Pinpoint the cell where the given text exists, returning its (x, y) midpoint coordinate. 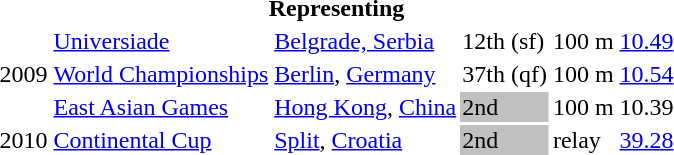
37th (qf) (505, 74)
12th (sf) (505, 41)
World Championships (161, 74)
Berlin, Germany (366, 74)
Continental Cup (161, 140)
Belgrade, Serbia (366, 41)
Split, Croatia (366, 140)
Universiade (161, 41)
East Asian Games (161, 107)
Hong Kong, China (366, 107)
relay (583, 140)
